Search for the cell housing the specified text and yield its [X, Y] center coordinate. 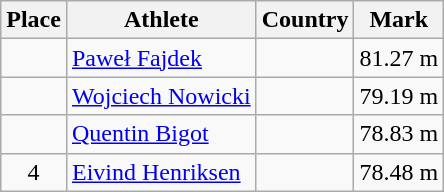
Athlete [161, 20]
Quentin Bigot [161, 134]
Eivind Henriksen [161, 172]
78.48 m [399, 172]
79.19 m [399, 96]
Wojciech Nowicki [161, 96]
78.83 m [399, 134]
4 [34, 172]
Mark [399, 20]
Paweł Fajdek [161, 58]
Country [305, 20]
81.27 m [399, 58]
Place [34, 20]
